Identify which cell holds the provided text, then report its [X, Y] central coordinate. 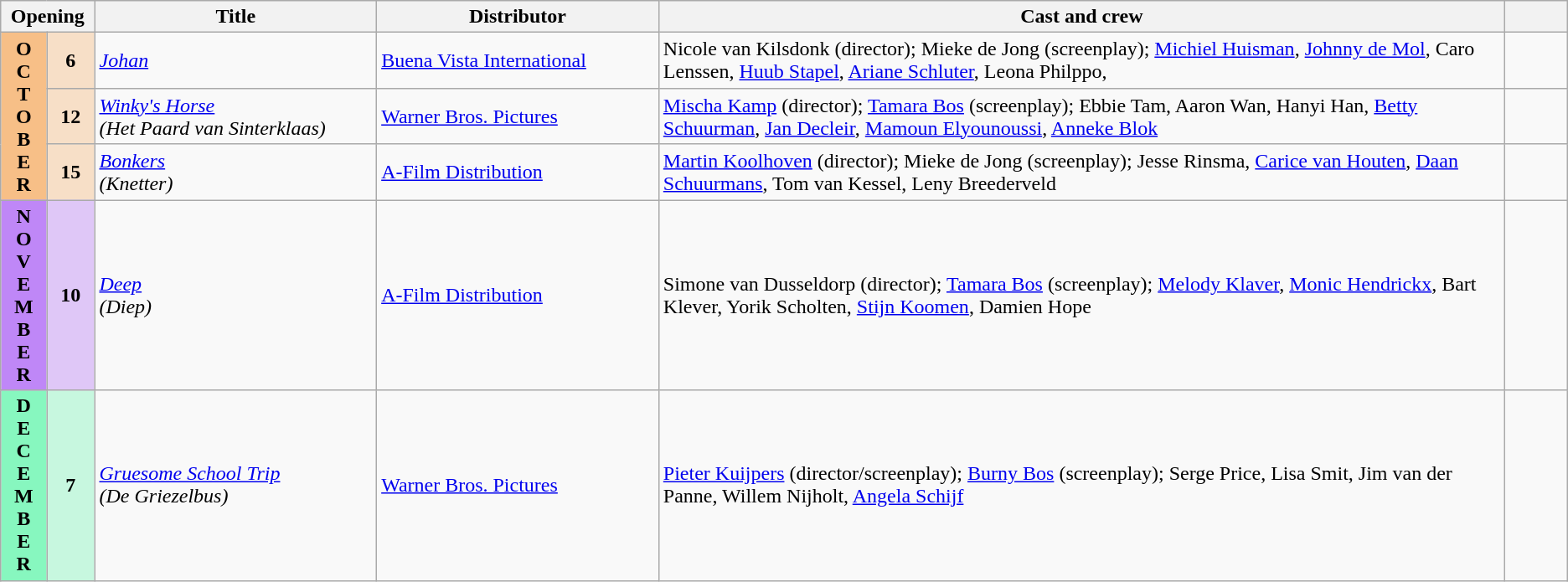
7 [70, 486]
OCTOBER [23, 116]
15 [70, 173]
Title [236, 17]
Martin Koolhoven (director); Mieke de Jong (screenplay); Jesse Rinsma, Carice van Houten, Daan Schuurmans, Tom van Kessel, Leny Breederveld [1081, 173]
Deep (Diep) [236, 295]
Cast and crew [1081, 17]
Gruesome School Trip (De Griezelbus) [236, 486]
Pieter Kuijpers (director/screenplay); Burny Bos (screenplay); Serge Price, Lisa Smit, Jim van der Panne, Willem Nijholt, Angela Schijf [1081, 486]
Johan [236, 60]
Simone van Dusseldorp (director); Tamara Bos (screenplay); Melody Klaver, Monic Hendrickx, Bart Klever, Yorik Scholten, Stijn Koomen, Damien Hope [1081, 295]
12 [70, 116]
Distributor [518, 17]
6 [70, 60]
Buena Vista International [518, 60]
NOVEMBER [23, 295]
Mischa Kamp (director); Tamara Bos (screenplay); Ebbie Tam, Aaron Wan, Hanyi Han, Betty Schuurman, Jan Decleir, Mamoun Elyounoussi, Anneke Blok [1081, 116]
Winky's Horse (Het Paard van Sinterklaas) [236, 116]
Bonkers (Knetter) [236, 173]
10 [70, 295]
Opening [48, 17]
DECEMBER [23, 486]
